Return the (x, y) coordinate for the center point of the cell that contains the specified text.  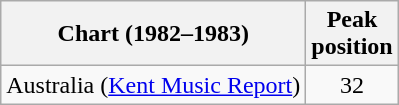
Chart (1982–1983) (154, 34)
Peakposition (352, 34)
Australia (Kent Music Report) (154, 85)
32 (352, 85)
